Locate the cell with the specified text and output its (X, Y) center coordinate. 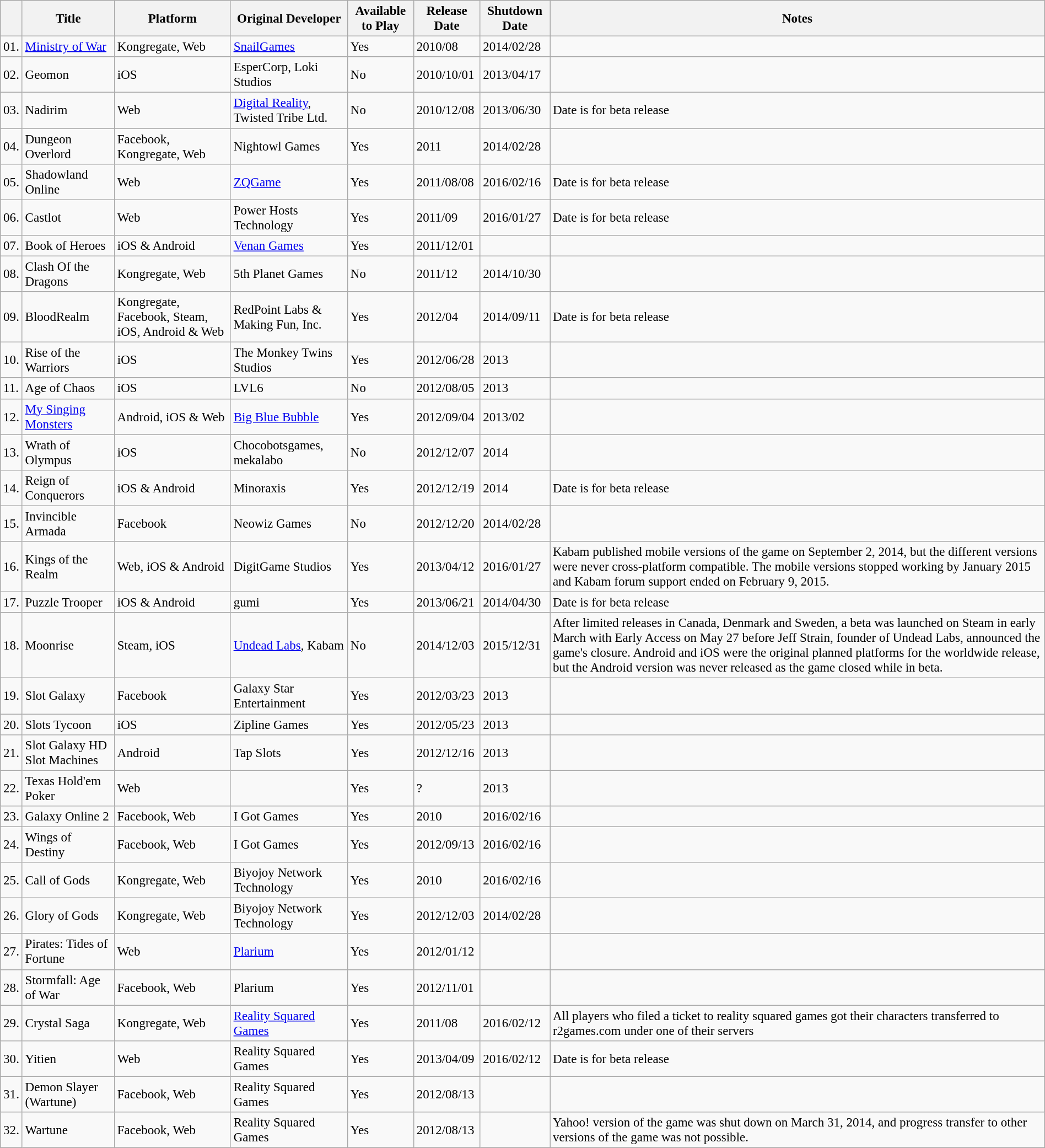
Steam, iOS (172, 645)
17. (11, 603)
2012/01/12 (446, 952)
20. (11, 725)
Tap Slots (289, 753)
Clash Of the Dragons (68, 275)
2014/04/30 (515, 603)
Web, iOS & Android (172, 567)
Wrath of Olympus (68, 452)
2011/08 (446, 1023)
Nadirim (68, 110)
01. (11, 47)
2013/06/30 (515, 110)
28. (11, 987)
Shutdown Date (515, 19)
Stormfall: Age of War (68, 987)
The Monkey Twins Studios (289, 361)
12. (11, 417)
2012/12/19 (446, 489)
Age of Chaos (68, 389)
Demon Slayer (Wartune) (68, 1094)
Power Hosts Technology (289, 217)
2014/09/11 (515, 317)
Moonrise (68, 645)
Galaxy Star Entertainment (289, 696)
Undead Labs, Kabam (289, 645)
13. (11, 452)
19. (11, 696)
2012/12/16 (446, 753)
30. (11, 1059)
RedPoint Labs & Making Fun, Inc. (289, 317)
25. (11, 880)
Ministry of War (68, 47)
Neowiz Games (289, 524)
Minoraxis (289, 489)
2012/12/03 (446, 916)
2013/02 (515, 417)
Galaxy Online 2 (68, 817)
Slots Tycoon (68, 725)
05. (11, 182)
2011 (446, 147)
Venan Games (289, 246)
2010/12/08 (446, 110)
Big Blue Bubble (289, 417)
BloodRealm (68, 317)
Slot Galaxy (68, 696)
SnailGames (289, 47)
Available to Play (380, 19)
Release Date (446, 19)
2012/08/05 (446, 389)
LVL6 (289, 389)
2013/04/09 (446, 1059)
Puzzle Trooper (68, 603)
Android, iOS & Web (172, 417)
24. (11, 845)
2013/06/21 (446, 603)
22. (11, 788)
ZQGame (289, 182)
2013/04/17 (515, 75)
Shadowland Online (68, 182)
Dungeon Overlord (68, 147)
Yitien (68, 1059)
07. (11, 246)
2012/04 (446, 317)
Texas Hold'em Poker (68, 788)
Geomon (68, 75)
Digital Reality, Twisted Tribe Ltd. (289, 110)
2012/12/20 (446, 524)
2012/09/13 (446, 845)
My Singing Monsters (68, 417)
Facebook, Kongregate, Web (172, 147)
Title (68, 19)
27. (11, 952)
32. (11, 1130)
2014/12/03 (446, 645)
Wartune (68, 1130)
? (446, 788)
Rise of the Warriors (68, 361)
04. (11, 147)
Slot Galaxy HD Slot Machines (68, 753)
21. (11, 753)
2012/09/04 (446, 417)
2011/12/01 (446, 246)
2012/06/28 (446, 361)
08. (11, 275)
09. (11, 317)
29. (11, 1023)
EsperCorp, Loki Studios (289, 75)
Invincible Armada (68, 524)
gumi (289, 603)
2011/08/08 (446, 182)
2014/10/30 (515, 275)
Kongregate, Facebook, Steam, iOS, Android & Web (172, 317)
Platform (172, 19)
Pirates: Tides of Fortune (68, 952)
06. (11, 217)
14. (11, 489)
Original Developer (289, 19)
2011/09 (446, 217)
2012/12/07 (446, 452)
Nightowl Games (289, 147)
2012/03/23 (446, 696)
03. (11, 110)
Crystal Saga (68, 1023)
5th Planet Games (289, 275)
26. (11, 916)
2011/12 (446, 275)
2010/08 (446, 47)
Android (172, 753)
Chocobotsgames, mekalabo (289, 452)
2010/10/01 (446, 75)
2012/11/01 (446, 987)
Call of Gods (68, 880)
Book of Heroes (68, 246)
2013/04/12 (446, 567)
All players who filed a ticket to reality squared games got their characters transferred to r2games.com under one of their servers (798, 1023)
2012/05/23 (446, 725)
16. (11, 567)
Yahoo! version of the game was shut down on March 31, 2014, and progress transfer to other versions of the game was not possible. (798, 1130)
Castlot (68, 217)
Reign of Conquerors (68, 489)
11. (11, 389)
Kings of the Realm (68, 567)
Notes (798, 19)
Zipline Games (289, 725)
31. (11, 1094)
DigitGame Studios (289, 567)
Wings of Destiny (68, 845)
02. (11, 75)
10. (11, 361)
23. (11, 817)
18. (11, 645)
Glory of Gods (68, 916)
15. (11, 524)
2015/12/31 (515, 645)
